Identify which cell holds the provided text, then report its [x, y] central coordinate. 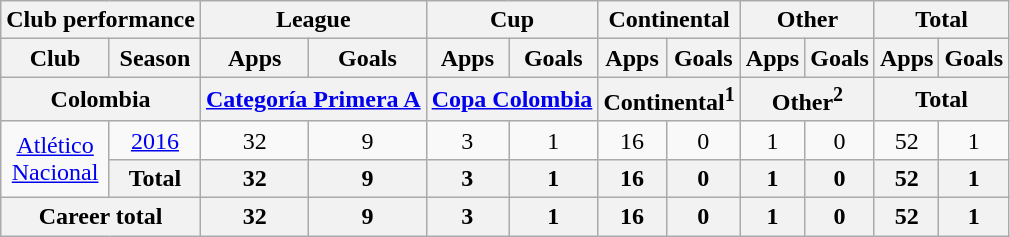
2016 [154, 140]
Copa Colombia [512, 100]
League [313, 20]
Other2 [807, 100]
Season [154, 58]
Categoría Primera A [313, 100]
Club performance [101, 20]
Continental [669, 20]
Colombia [101, 100]
Career total [101, 217]
Other [807, 20]
Club [56, 58]
Cup [512, 20]
Continental1 [669, 100]
AtléticoNacional [56, 159]
